Return the (x, y) coordinate for the center point of the cell that contains the specified text.  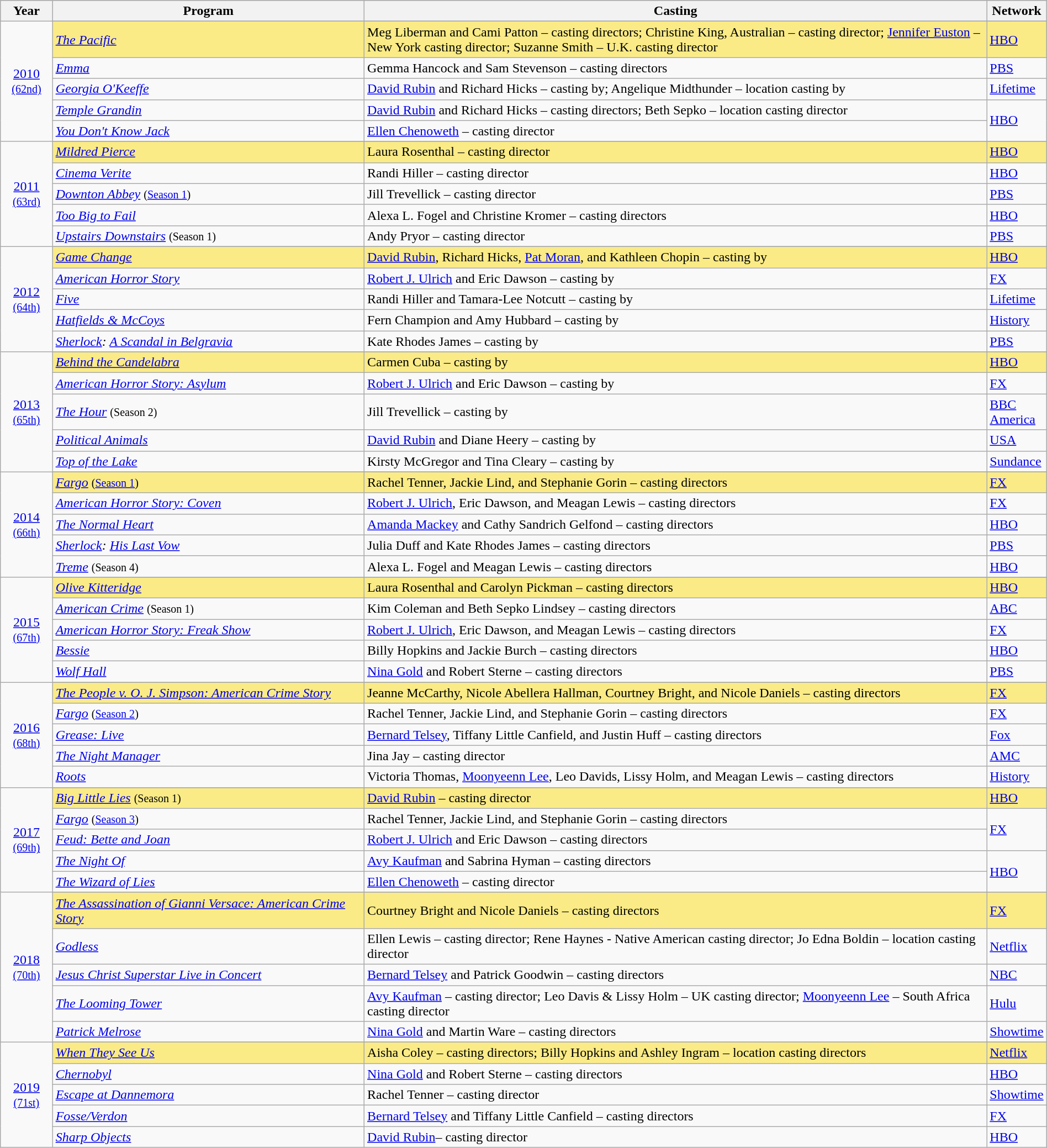
Jill Trevellick – casting director (676, 194)
Fargo (Season 2) (208, 714)
Avy Kaufman and Sabrina Hyman – casting directors (676, 861)
Patrick Melrose (208, 1032)
The People v. O. J. Simpson: American Crime Story (208, 693)
Mildred Pierce (208, 152)
Year (27, 11)
Emma (208, 68)
David Rubin – casting director (676, 798)
ABC (1017, 608)
Andy Pryor – casting director (676, 236)
Godless (208, 946)
The Pacific (208, 40)
AMC (1017, 756)
Ellen Lewis – casting director; Rene Haynes - Native American casting director; Jo Edna Boldin – location casting director (676, 946)
Jesus Christ Superstar Live in Concert (208, 975)
Alexa L. Fogel and Meagan Lewis – casting directors (676, 566)
Georgia O'Keeffe (208, 89)
Jill Trevellick – casting by (676, 412)
Hulu (1017, 1003)
American Horror Story: Coven (208, 503)
NBC (1017, 975)
Fox (1017, 735)
Fargo (Season 3) (208, 819)
USA (1017, 440)
Roots (208, 777)
Too Big to Fail (208, 215)
Kirsty McGregor and Tina Cleary – casting by (676, 461)
Olive Kitteridge (208, 587)
Nina Gold and Martin Ware – casting directors (676, 1032)
The Normal Heart (208, 524)
Big Little Lies (Season 1) (208, 798)
Hatfields & McCoys (208, 320)
2012(64th) (27, 299)
You Don't Know Jack (208, 131)
2013(65th) (27, 412)
When They See Us (208, 1053)
The Hour (Season 2) (208, 412)
2014(66th) (27, 524)
Julia Duff and Kate Rhodes James – casting directors (676, 545)
Network (1017, 11)
Upstairs Downstairs (Season 1) (208, 236)
Robert J. Ulrich and Eric Dawson – casting directors (676, 840)
Randi Hiller – casting director (676, 173)
Laura Rosenthal and Carolyn Pickman – casting directors (676, 587)
American Crime (Season 1) (208, 608)
Kate Rhodes James – casting by (676, 341)
Victoria Thomas, Moonyeenn Lee, Leo Davids, Lissy Holm, and Meagan Lewis – casting directors (676, 777)
Rachel Tenner – casting director (676, 1095)
Wolf Hall (208, 672)
Amanda Mackey and Cathy Sandrich Gelfond – casting directors (676, 524)
David Rubin, Richard Hicks, Pat Moran, and Kathleen Chopin – casting by (676, 257)
2016(68th) (27, 735)
2010(62nd) (27, 82)
American Horror Story (208, 278)
The Assassination of Gianni Versace: American Crime Story (208, 910)
Courtney Bright and Nicole Daniels – casting directors (676, 910)
Billy Hopkins and Jackie Burch – casting directors (676, 651)
Gemma Hancock and Sam Stevenson – casting directors (676, 68)
The Wizard of Lies (208, 882)
The Night Manager (208, 756)
Fosse/Verdon (208, 1116)
David Rubin and Diane Heery – casting by (676, 440)
Casting (676, 11)
2015(67th) (27, 629)
Bernard Telsey, Tiffany Little Canfield, and Justin Huff – casting directors (676, 735)
American Horror Story: Asylum (208, 383)
Program (208, 11)
Political Animals (208, 440)
Jeanne McCarthy, Nicole Abellera Hallman, Courtney Bright, and Nicole Daniels – casting directors (676, 693)
The Looming Tower (208, 1003)
Bessie (208, 651)
Sherlock: A Scandal in Belgravia (208, 341)
Aisha Coley – casting directors; Billy Hopkins and Ashley Ingram – location casting directors (676, 1053)
The Night Of (208, 861)
Grease: Live (208, 735)
Fargo (Season 1) (208, 482)
Feud: Bette and Joan (208, 840)
Fern Champion and Amy Hubbard – casting by (676, 320)
Cinema Verite (208, 173)
Bernard Telsey and Patrick Goodwin – casting directors (676, 975)
Jina Jay – casting director (676, 756)
Escape at Dannemora (208, 1095)
Five (208, 299)
David Rubin and Richard Hicks – casting by; Angelique Midthunder – location casting by (676, 89)
Kim Coleman and Beth Sepko Lindsey – casting directors (676, 608)
Sundance (1017, 461)
2017(69th) (27, 840)
2011(63rd) (27, 194)
Alexa L. Fogel and Christine Kromer – casting directors (676, 215)
David Rubin and Richard Hicks – casting directors; Beth Sepko – location casting director (676, 110)
Temple Grandin (208, 110)
Carmen Cuba – casting by (676, 362)
Sherlock: His Last Vow (208, 545)
Behind the Candelabra (208, 362)
Laura Rosenthal – casting director (676, 152)
Avy Kaufman – casting director; Leo Davis & Lissy Holm – UK casting director; Moonyeenn Lee – South Africa casting director (676, 1003)
2019(71st) (27, 1095)
2018(70th) (27, 967)
Randi Hiller and Tamara-Lee Notcutt – casting by (676, 299)
Top of the Lake (208, 461)
Sharp Objects (208, 1137)
Downton Abbey (Season 1) (208, 194)
Bernard Telsey and Tiffany Little Canfield – casting directors (676, 1116)
Treme (Season 4) (208, 566)
Chernobyl (208, 1074)
David Rubin– casting director (676, 1137)
BBC America (1017, 412)
Game Change (208, 257)
American Horror Story: Freak Show (208, 629)
